From the cell containing the given text, extract its center point as (x, y) coordinate. 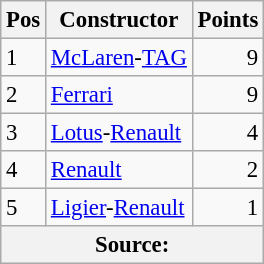
5 (24, 208)
Source: (132, 245)
Lotus-Renault (120, 133)
Ligier-Renault (120, 208)
Renault (120, 170)
Pos (24, 20)
3 (24, 133)
Constructor (120, 20)
McLaren-TAG (120, 58)
Ferrari (120, 95)
Points (228, 20)
